Output the [x, y] coordinate of the center of the cell containing the given text.  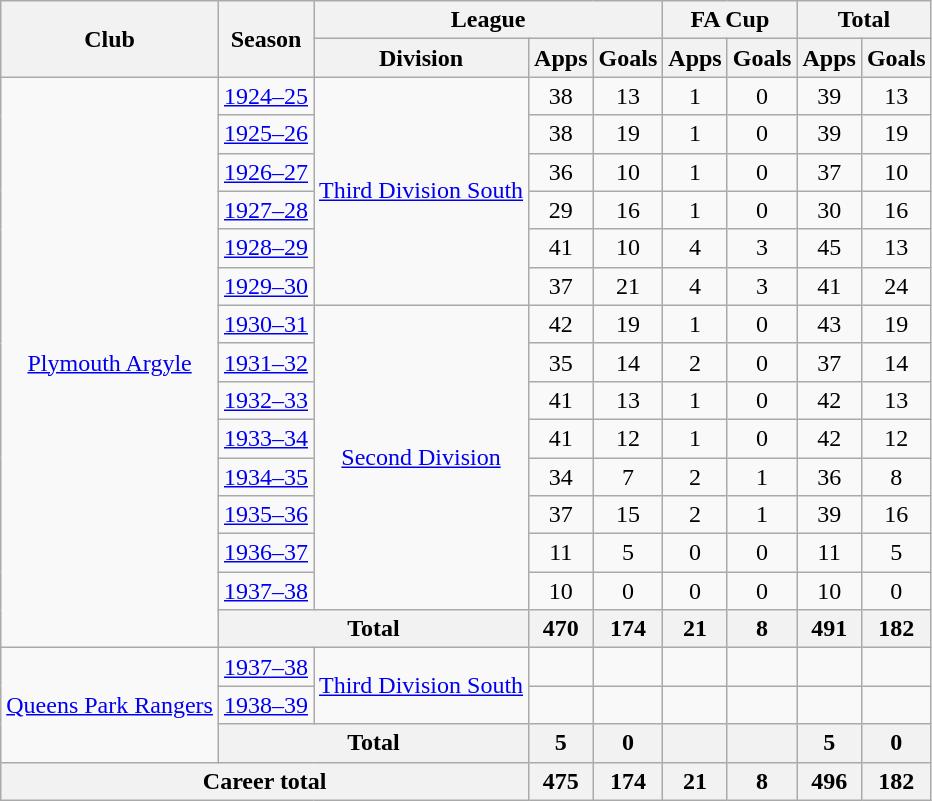
43 [829, 324]
34 [561, 477]
Division [422, 58]
29 [561, 210]
1936–37 [266, 553]
1927–28 [266, 210]
24 [896, 286]
FA Cup [730, 20]
1932–33 [266, 400]
Queens Park Rangers [110, 705]
1934–35 [266, 477]
35 [561, 362]
475 [561, 781]
470 [561, 629]
30 [829, 210]
491 [829, 629]
45 [829, 248]
1928–29 [266, 248]
7 [628, 477]
496 [829, 781]
1924–25 [266, 96]
15 [628, 515]
1931–32 [266, 362]
Season [266, 39]
Plymouth Argyle [110, 362]
1926–27 [266, 172]
Career total [265, 781]
1930–31 [266, 324]
1935–36 [266, 515]
1929–30 [266, 286]
League [488, 20]
Second Division [422, 457]
1933–34 [266, 438]
1938–39 [266, 705]
Club [110, 39]
1925–26 [266, 134]
